Detect which cell encompasses the target text, then output its [x, y] center coordinate. 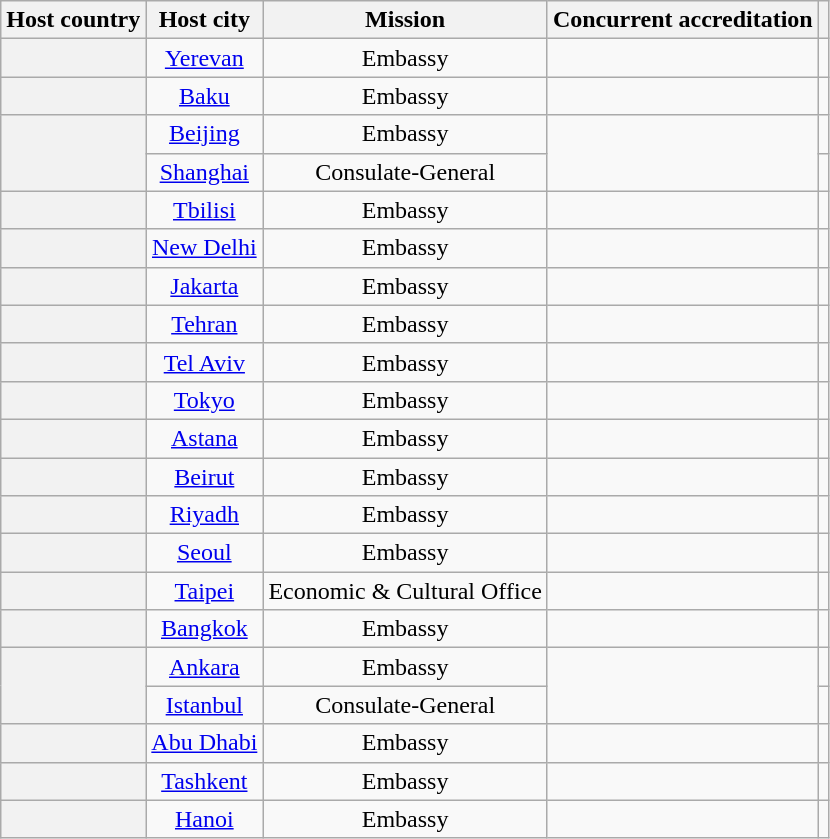
Mission [406, 20]
Jakarta [204, 286]
Abu Dhabi [204, 743]
Beijing [204, 134]
Baku [204, 96]
Tashkent [204, 781]
Economic & Cultural Office [406, 591]
Host city [204, 20]
Yerevan [204, 58]
Astana [204, 438]
Hanoi [204, 819]
Bangkok [204, 629]
Seoul [204, 553]
Concurrent accreditation [682, 20]
Tehran [204, 324]
New Delhi [204, 248]
Taipei [204, 591]
Tbilisi [204, 210]
Istanbul [204, 705]
Tel Aviv [204, 362]
Shanghai [204, 172]
Beirut [204, 477]
Riyadh [204, 515]
Host country [74, 20]
Tokyo [204, 400]
Ankara [204, 667]
